Extract the [x, y] coordinate from the center of the cell holding the provided text.  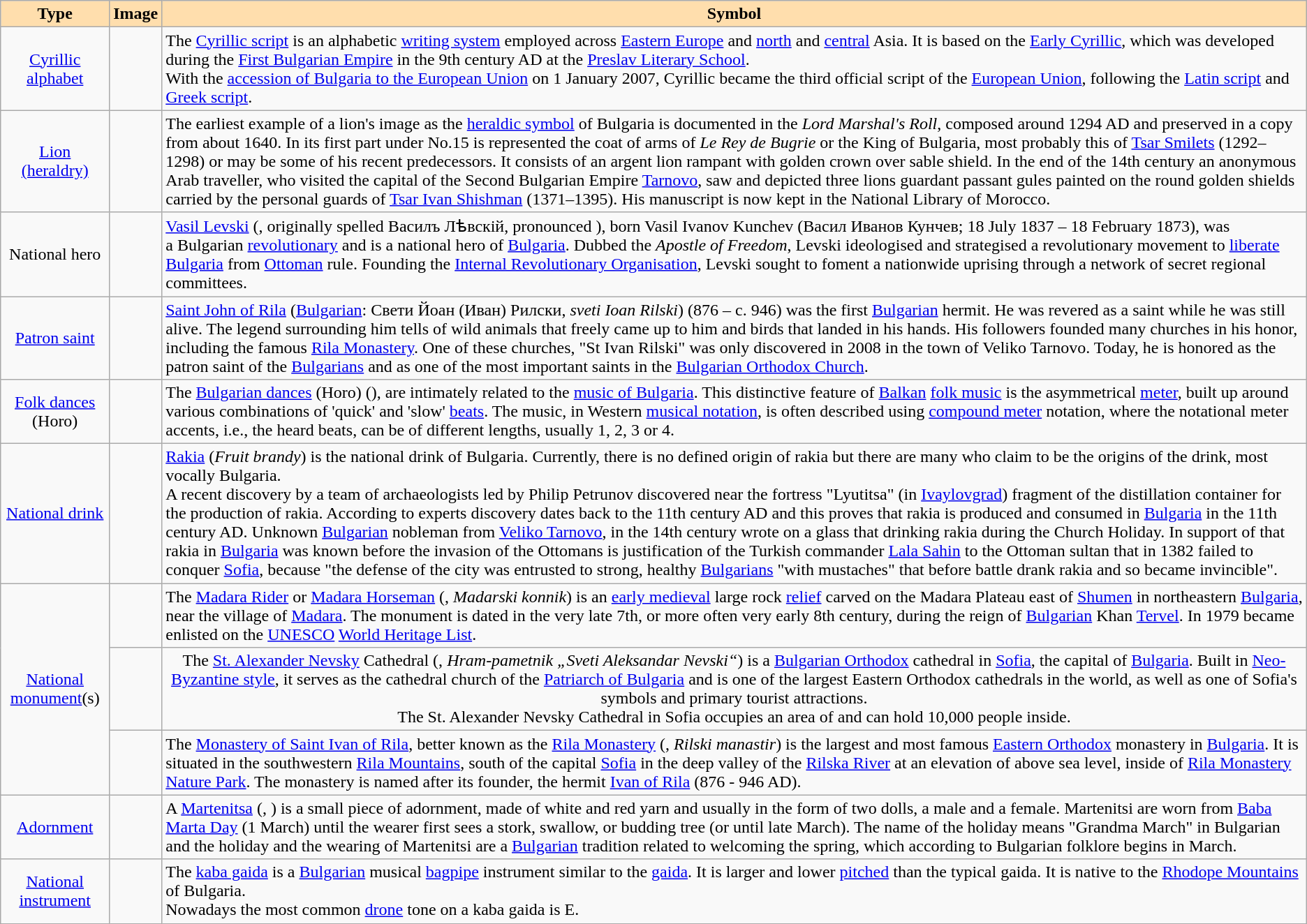
National instrument [55, 891]
Folk dances (Horo) [55, 412]
Type [55, 14]
National drink [55, 514]
National hero [55, 254]
Adornment [55, 827]
Lion (heraldry) [55, 161]
Symbol [734, 14]
Cyrillic alphabet [55, 68]
National monument(s) [55, 690]
Image [135, 14]
Patron saint [55, 338]
